Detect which cell encompasses the target text, then output its (X, Y) center coordinate. 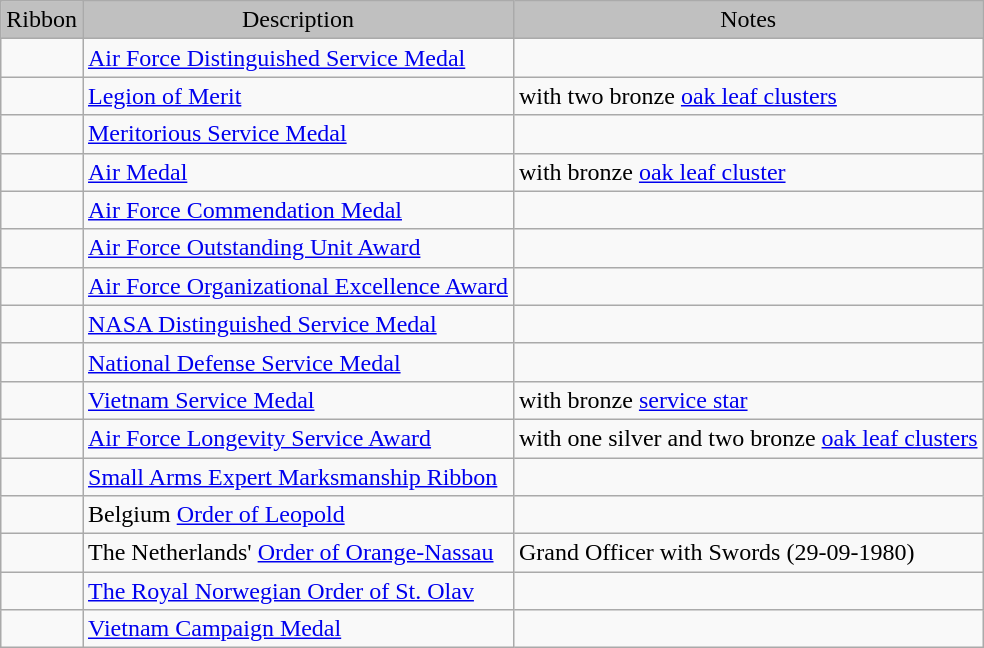
Vietnam Service Medal (298, 400)
The Royal Norwegian Order of St. Olav (298, 591)
Description (298, 20)
National Defense Service Medal (298, 362)
Meritorious Service Medal (298, 134)
Vietnam Campaign Medal (298, 629)
Air Medal (298, 172)
Notes (748, 20)
NASA Distinguished Service Medal (298, 324)
Legion of Merit (298, 96)
Air Force Commendation Medal (298, 210)
Air Force Distinguished Service Medal (298, 58)
Air Force Organizational Excellence Award (298, 286)
with one silver and two bronze oak leaf clusters (748, 438)
The Netherlands' Order of Orange-Nassau (298, 553)
Air Force Outstanding Unit Award (298, 248)
Grand Officer with Swords (29-09-1980) (748, 553)
with bronze oak leaf cluster (748, 172)
with two bronze oak leaf clusters (748, 96)
Air Force Longevity Service Award (298, 438)
with bronze service star (748, 400)
Small Arms Expert Marksmanship Ribbon (298, 477)
Belgium Order of Leopold (298, 515)
Ribbon (42, 20)
